Identify which cell holds the provided text, then report its [X, Y] central coordinate. 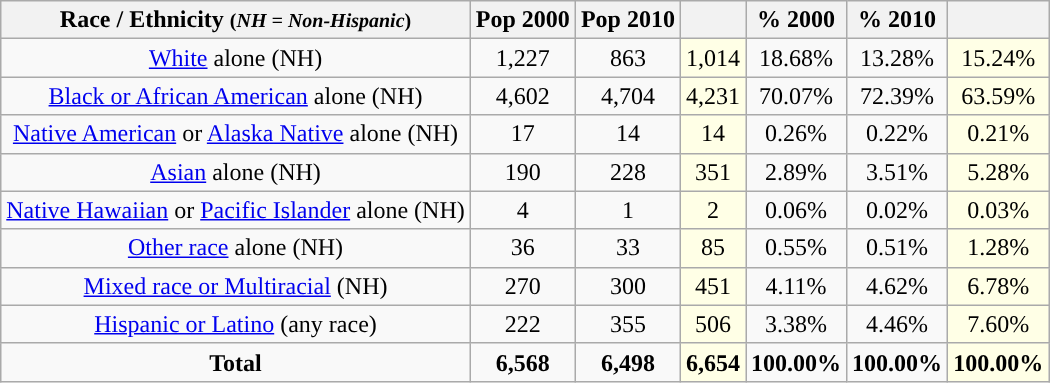
451 [712, 286]
70.07% [796, 96]
0.06% [796, 210]
4.11% [796, 286]
3.38% [796, 324]
Pop 2010 [628, 20]
300 [628, 286]
0.21% [998, 134]
Hispanic or Latino (any race) [236, 324]
36 [522, 248]
6.78% [998, 286]
0.51% [898, 248]
190 [522, 172]
18.68% [796, 58]
Native Hawaiian or Pacific Islander alone (NH) [236, 210]
4 [522, 210]
7.60% [998, 324]
Black or African American alone (NH) [236, 96]
Other race alone (NH) [236, 248]
0.26% [796, 134]
17 [522, 134]
1.28% [998, 248]
0.03% [998, 210]
4,704 [628, 96]
0.02% [898, 210]
15.24% [998, 58]
863 [628, 58]
13.28% [898, 58]
1 [628, 210]
1,014 [712, 58]
Mixed race or Multiracial (NH) [236, 286]
6,568 [522, 362]
228 [628, 172]
5.28% [998, 172]
270 [522, 286]
6,654 [712, 362]
85 [712, 248]
2 [712, 210]
0.22% [898, 134]
355 [628, 324]
4.46% [898, 324]
% 2000 [796, 20]
63.59% [998, 96]
Total [236, 362]
4.62% [898, 286]
6,498 [628, 362]
Pop 2000 [522, 20]
72.39% [898, 96]
4,231 [712, 96]
3.51% [898, 172]
White alone (NH) [236, 58]
0.55% [796, 248]
506 [712, 324]
% 2010 [898, 20]
Asian alone (NH) [236, 172]
1,227 [522, 58]
4,602 [522, 96]
Native American or Alaska Native alone (NH) [236, 134]
Race / Ethnicity (NH = Non-Hispanic) [236, 20]
2.89% [796, 172]
33 [628, 248]
351 [712, 172]
222 [522, 324]
